Identify which cell holds the provided text, then report its [X, Y] central coordinate. 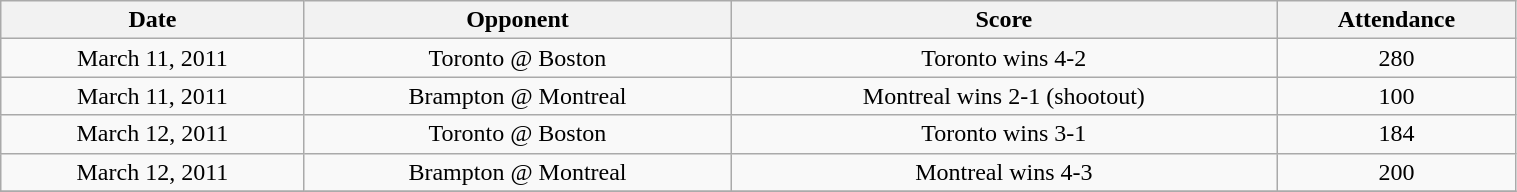
Opponent [518, 20]
280 [1396, 58]
Date [152, 20]
Toronto wins 4-2 [1004, 58]
200 [1396, 172]
Attendance [1396, 20]
100 [1396, 96]
Montreal wins 4-3 [1004, 172]
Montreal wins 2-1 (shootout) [1004, 96]
Score [1004, 20]
Toronto wins 3-1 [1004, 134]
184 [1396, 134]
